Identify which cell holds the provided text, then report its [X, Y] central coordinate. 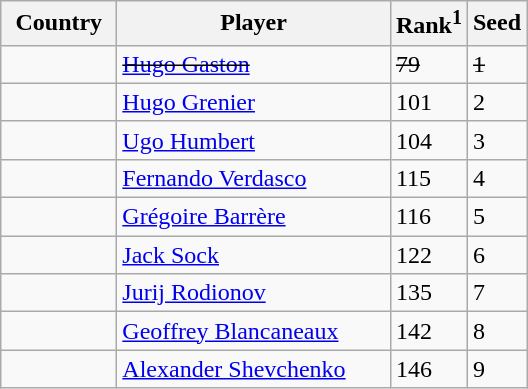
Hugo Gaston [254, 64]
Player [254, 24]
Geoffrey Blancaneaux [254, 331]
Ugo Humbert [254, 140]
116 [428, 217]
Rank1 [428, 24]
Fernando Verdasco [254, 178]
104 [428, 140]
3 [496, 140]
79 [428, 64]
7 [496, 293]
9 [496, 369]
5 [496, 217]
Hugo Grenier [254, 102]
6 [496, 255]
Jurij Rodionov [254, 293]
142 [428, 331]
2 [496, 102]
1 [496, 64]
101 [428, 102]
135 [428, 293]
Grégoire Barrère [254, 217]
Country [59, 24]
Alexander Shevchenko [254, 369]
8 [496, 331]
Jack Sock [254, 255]
Seed [496, 24]
4 [496, 178]
122 [428, 255]
146 [428, 369]
115 [428, 178]
